Output the [x, y] coordinate of the center of the cell containing the given text.  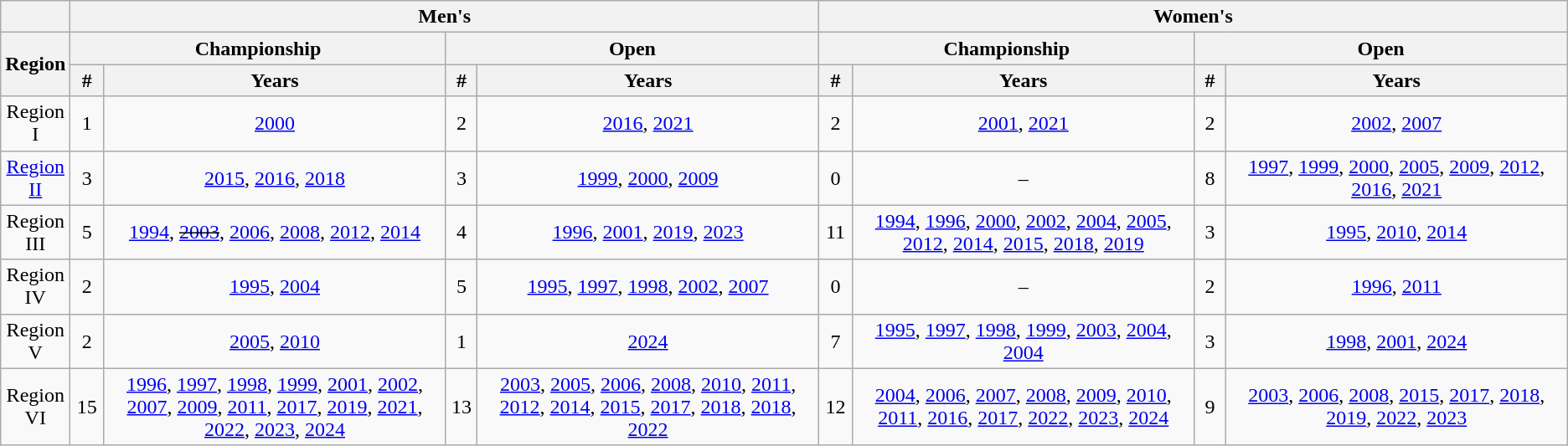
1996, 2011 [1396, 286]
13 [461, 407]
1996, 1997, 1998, 1999, 2001, 2002, 2007, 2009, 2011, 2017, 2019, 2021, 2022, 2023, 2024 [275, 407]
Region III [35, 233]
15 [87, 407]
Women's [1194, 17]
1998, 2001, 2024 [1396, 341]
1995, 1997, 1998, 1999, 2003, 2004, 2004 [1024, 341]
1999, 2000, 2009 [648, 177]
2003, 2006, 2008, 2015, 2017, 2018, 2019, 2022, 2023 [1396, 407]
1995, 2004 [275, 286]
Region VI [35, 407]
11 [836, 233]
12 [836, 407]
2002, 2007 [1396, 124]
9 [1210, 407]
1995, 1997, 1998, 2002, 2007 [648, 286]
1997, 1999, 2000, 2005, 2009, 2012, 2016, 2021 [1396, 177]
1996, 2001, 2019, 2023 [648, 233]
Men's [445, 17]
2016, 2021 [648, 124]
2015, 2016, 2018 [275, 177]
Region II [35, 177]
2024 [648, 341]
1995, 2010, 2014 [1396, 233]
Region IV [35, 286]
Region I [35, 124]
2005, 2010 [275, 341]
Region V [35, 341]
1994, 1996, 2000, 2002, 2004, 2005, 2012, 2014, 2015, 2018, 2019 [1024, 233]
Region [35, 64]
4 [461, 233]
2000 [275, 124]
7 [836, 341]
2001, 2021 [1024, 124]
1994, 2003, 2006, 2008, 2012, 2014 [275, 233]
2004, 2006, 2007, 2008, 2009, 2010, 2011, 2016, 2017, 2022, 2023, 2024 [1024, 407]
2003, 2005, 2006, 2008, 2010, 2011, 2012, 2014, 2015, 2017, 2018, 2018, 2022 [648, 407]
8 [1210, 177]
